Identify which cell holds the provided text, then report its (x, y) central coordinate. 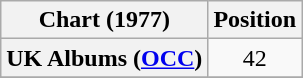
42 (255, 58)
Chart (1977) (104, 20)
Position (255, 20)
UK Albums (OCC) (104, 58)
